Determine the (X, Y) coordinate at the center of the cell enclosing the given text.  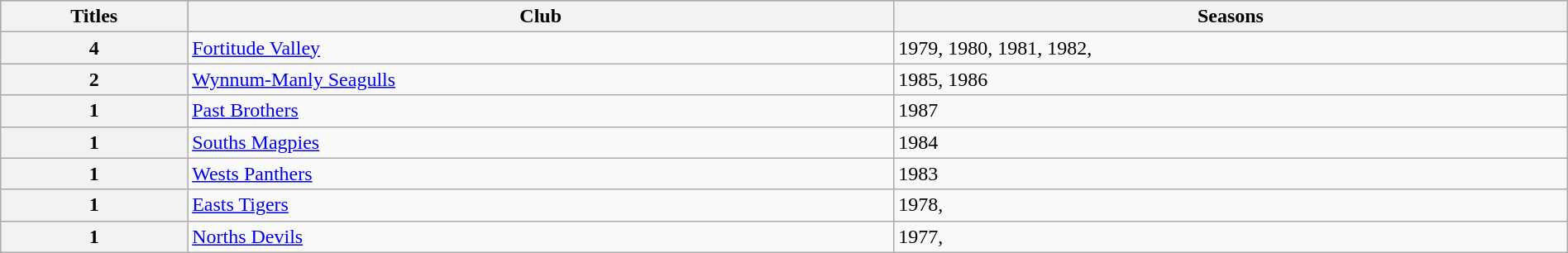
4 (94, 48)
Titles (94, 17)
Souths Magpies (541, 142)
Fortitude Valley (541, 48)
Wynnum-Manly Seagulls (541, 79)
1984 (1231, 142)
Wests Panthers (541, 174)
1977, (1231, 236)
2 (94, 79)
1979, 1980, 1981, 1982, (1231, 48)
Norths Devils (541, 236)
Seasons (1231, 17)
Easts Tigers (541, 205)
Club (541, 17)
1978, (1231, 205)
1985, 1986 (1231, 79)
1987 (1231, 111)
1983 (1231, 174)
Past Brothers (541, 111)
